For the text-containing cell, return its midpoint in [x, y] coordinate format. 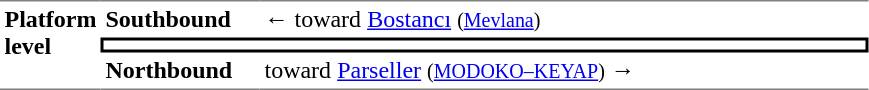
toward Parseller (MODOKO–KEYAP) → [564, 71]
Northbound [180, 71]
Platform level [50, 45]
Southbound [180, 19]
← toward Bostancı (Mevlana) [564, 19]
